Provide the (X, Y) coordinate of the cell's center where the given text is located.  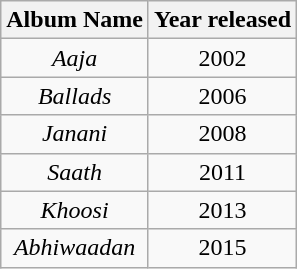
Aaja (75, 58)
2015 (222, 248)
Album Name (75, 20)
Janani (75, 134)
Saath (75, 172)
2011 (222, 172)
2006 (222, 96)
2008 (222, 134)
Year released (222, 20)
Ballads (75, 96)
2013 (222, 210)
Khoosi (75, 210)
Abhiwaadan (75, 248)
2002 (222, 58)
